Detect which cell encompasses the target text, then output its [X, Y] center coordinate. 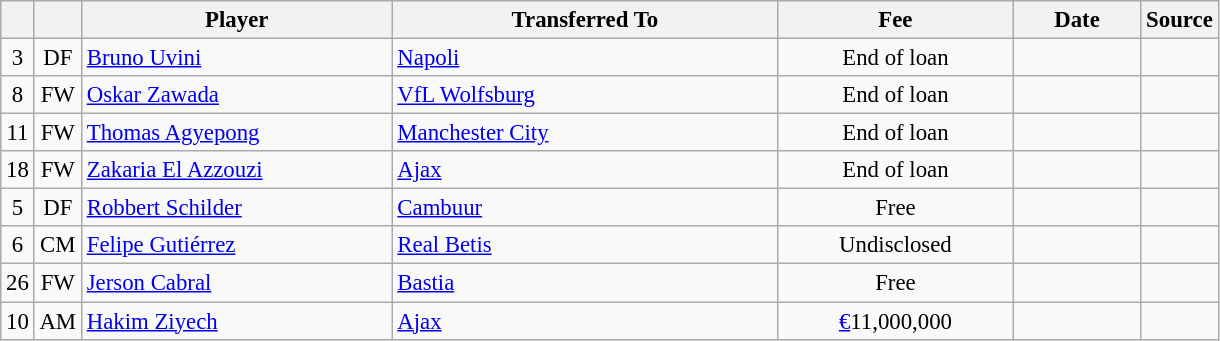
Fee [896, 20]
Jerson Cabral [236, 283]
Oskar Zawada [236, 95]
Date [1077, 20]
3 [18, 58]
10 [18, 321]
6 [18, 245]
€11,000,000 [896, 321]
Undisclosed [896, 245]
Bastia [585, 283]
VfL Wolfsburg [585, 95]
Thomas Agyepong [236, 133]
Felipe Gutiérrez [236, 245]
11 [18, 133]
26 [18, 283]
Transferred To [585, 20]
Bruno Uvini [236, 58]
CM [58, 245]
Cambuur [585, 208]
Napoli [585, 58]
Zakaria El Azzouzi [236, 170]
5 [18, 208]
Player [236, 20]
Real Betis [585, 245]
AM [58, 321]
8 [18, 95]
18 [18, 170]
Robbert Schilder [236, 208]
Hakim Ziyech [236, 321]
Source [1180, 20]
Manchester City [585, 133]
